Search for the cell housing the specified text and yield its [x, y] center coordinate. 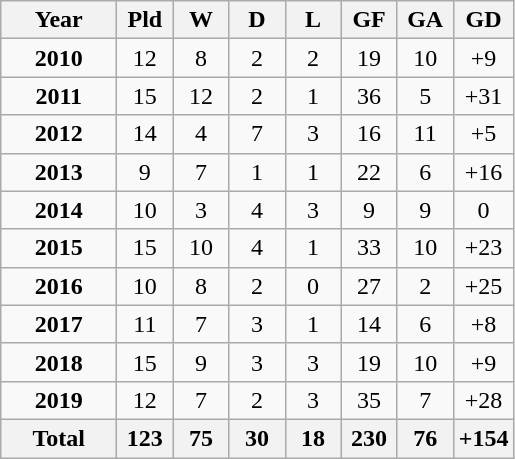
2014 [59, 210]
76 [425, 438]
+5 [484, 134]
W [201, 20]
2015 [59, 248]
+8 [484, 324]
Total [59, 438]
GD [484, 20]
+25 [484, 286]
2013 [59, 172]
2016 [59, 286]
Year [59, 20]
230 [369, 438]
GA [425, 20]
Pld [145, 20]
35 [369, 400]
30 [257, 438]
123 [145, 438]
+31 [484, 96]
2010 [59, 58]
2017 [59, 324]
33 [369, 248]
27 [369, 286]
36 [369, 96]
L [313, 20]
75 [201, 438]
D [257, 20]
22 [369, 172]
2019 [59, 400]
2011 [59, 96]
+23 [484, 248]
+16 [484, 172]
2012 [59, 134]
16 [369, 134]
2018 [59, 362]
+154 [484, 438]
5 [425, 96]
GF [369, 20]
18 [313, 438]
+28 [484, 400]
